Scan for the cell matching the given text and deliver its (x, y) coordinate at center. 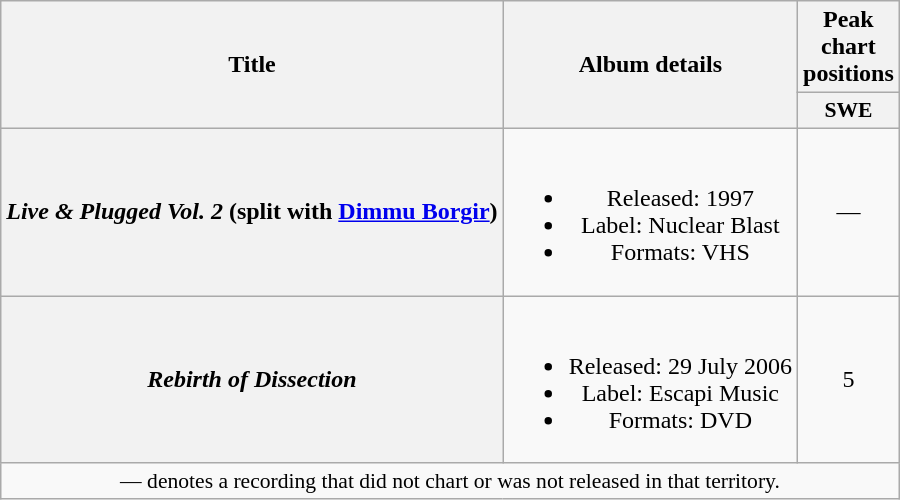
Peak chart positions (849, 47)
5 (849, 380)
Album details (650, 65)
Rebirth of Dissection (252, 380)
Released: 1997Label: Nuclear BlastFormats: VHS (650, 212)
Title (252, 65)
Released: 29 July 2006Label: Escapi MusicFormats: DVD (650, 380)
Live & Plugged Vol. 2 (split with Dimmu Borgir) (252, 212)
SWE (849, 111)
— (849, 212)
— denotes a recording that did not chart or was not released in that territory. (450, 481)
